Search for the cell housing the specified text and yield its (X, Y) center coordinate. 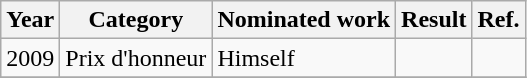
Nominated work (304, 20)
Category (136, 20)
Prix d'honneur (136, 58)
2009 (30, 58)
Result (434, 20)
Year (30, 20)
Ref. (498, 20)
Himself (304, 58)
